Determine the [x, y] coordinate at the center of the cell enclosing the given text.  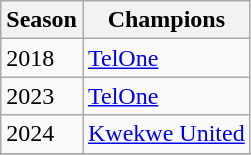
Kwekwe United [166, 134]
Season [42, 20]
2018 [42, 58]
Champions [166, 20]
2024 [42, 134]
2023 [42, 96]
